Provide the (X, Y) coordinate of the cell's center where the given text is located.  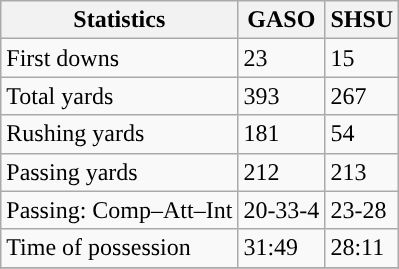
Statistics (120, 20)
20-33-4 (282, 210)
Total yards (120, 96)
15 (362, 58)
GASO (282, 20)
23-28 (362, 210)
Time of possession (120, 248)
Passing: Comp–Att–Int (120, 210)
SHSU (362, 20)
212 (282, 172)
Passing yards (120, 172)
First downs (120, 58)
54 (362, 134)
267 (362, 96)
181 (282, 134)
23 (282, 58)
31:49 (282, 248)
Rushing yards (120, 134)
28:11 (362, 248)
393 (282, 96)
213 (362, 172)
